Capture the cell that displays the provided text and extract its (x, y) central coordinate. 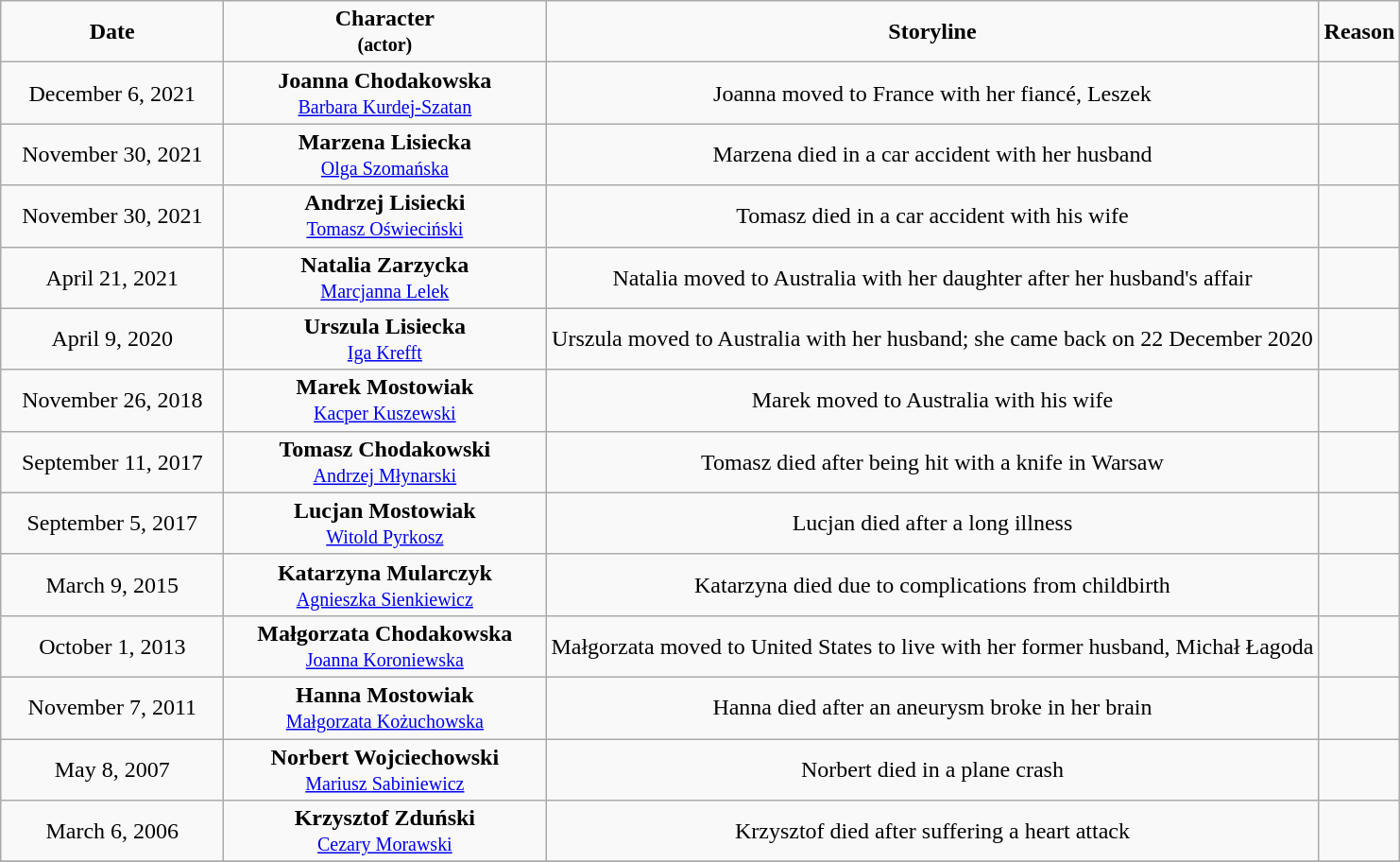
Marek moved to Australia with his wife (932, 401)
September 11, 2017 (112, 461)
March 9, 2015 (112, 584)
Tomasz died in a car accident with his wife (932, 215)
Natalia ZarzyckaMarcjanna Lelek (385, 278)
November 26, 2018 (112, 401)
April 9, 2020 (112, 338)
Hanna MostowiakMałgorzata Kożuchowska (385, 707)
Hanna died after an aneurysm broke in her brain (932, 707)
Character(actor) (385, 32)
Lucjan died after a long illness (932, 524)
Tomasz died after being hit with a knife in Warsaw (932, 461)
Krzysztof died after suffering a heart attack (932, 832)
November 7, 2011 (112, 707)
Katarzyna died due to complications from childbirth (932, 584)
Norbert died in a plane crash (932, 769)
Andrzej LisieckiTomasz Oświeciński (385, 215)
Lucjan MostowiakWitold Pyrkosz (385, 524)
Joanna moved to France with her fiancé, Leszek (932, 93)
Joanna ChodakowskaBarbara Kurdej-Szatan (385, 93)
Marzena LisieckaOlga Szomańska (385, 155)
April 21, 2021 (112, 278)
Małgorzata ChodakowskaJoanna Koroniewska (385, 646)
Urszula moved to Australia with her husband; she came back on 22 December 2020 (932, 338)
Katarzyna MularczykAgnieszka Sienkiewicz (385, 584)
Tomasz ChodakowskiAndrzej Młynarski (385, 461)
March 6, 2006 (112, 832)
Storyline (932, 32)
December 6, 2021 (112, 93)
Date (112, 32)
Małgorzata moved to United States to live with her former husband, Michał Łagoda (932, 646)
September 5, 2017 (112, 524)
October 1, 2013 (112, 646)
Marzena died in a car accident with her husband (932, 155)
Marek MostowiakKacper Kuszewski (385, 401)
Natalia moved to Australia with her daughter after her husband's affair (932, 278)
Reason (1359, 32)
Norbert WojciechowskiMariusz Sabiniewicz (385, 769)
Urszula LisieckaIga Krefft (385, 338)
May 8, 2007 (112, 769)
Krzysztof ZduńskiCezary Morawski (385, 832)
